Locate the cell with the specified text and output its (X, Y) center coordinate. 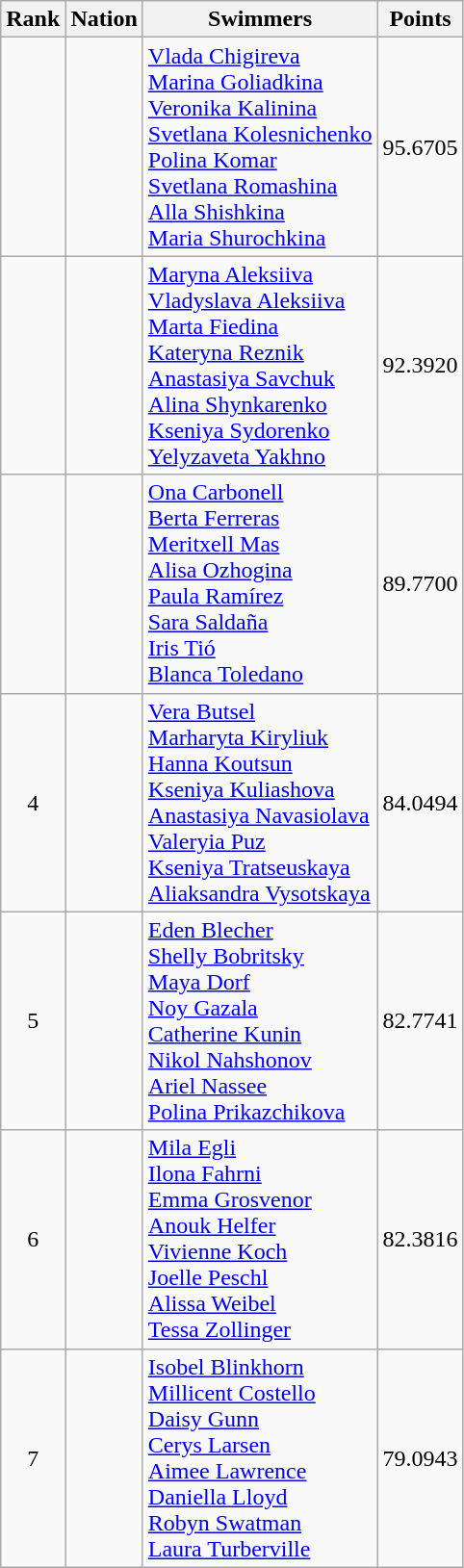
95.6705 (420, 146)
Nation (104, 19)
Points (420, 19)
Vlada ChigirevaMarina GoliadkinaVeronika KalininaSvetlana KolesnichenkoPolina KomarSvetlana RomashinaAlla ShishkinaMaria Shurochkina (260, 146)
Isobel BlinkhornMillicent CostelloDaisy GunnCerys LarsenAimee LawrenceDaniella LloydRobyn SwatmanLaura Turberville (260, 1457)
92.3920 (420, 366)
89.7700 (420, 583)
Mila EgliIlona FahrniEmma GrosvenorAnouk HelferVivienne KochJoelle PeschlAlissa WeibelTessa Zollinger (260, 1240)
79.0943 (420, 1457)
82.3816 (420, 1240)
Eden BlecherShelly BobritskyMaya DorfNoy GazalaCatherine KuninNikol NahshonovAriel NasseePolina Prikazchikova (260, 1020)
Swimmers (260, 19)
6 (33, 1240)
5 (33, 1020)
84.0494 (420, 803)
7 (33, 1457)
4 (33, 803)
Rank (33, 19)
Vera ButselMarharyta KiryliukHanna KoutsunKseniya KuliashovaAnastasiya NavasiolavaValeryia PuzKseniya TratseuskayaAliaksandra Vysotskaya (260, 803)
Maryna AleksiivaVladyslava AleksiivaMarta FiedinaKateryna ReznikAnastasiya SavchukAlina ShynkarenkoKseniya SydorenkoYelyzaveta Yakhno (260, 366)
Ona CarbonellBerta FerrerasMeritxell MasAlisa OzhoginaPaula RamírezSara SaldañaIris TióBlanca Toledano (260, 583)
82.7741 (420, 1020)
